From the cell containing the given text, extract its center point as [x, y] coordinate. 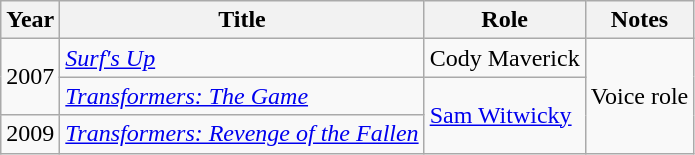
Sam Witwicky [504, 115]
2007 [30, 77]
Cody Maverick [504, 58]
Year [30, 20]
Notes [640, 20]
Role [504, 20]
Transformers: The Game [242, 96]
Transformers: Revenge of the Fallen [242, 134]
Voice role [640, 96]
Title [242, 20]
Surf's Up [242, 58]
2009 [30, 134]
